For the text-containing cell, return its midpoint in [X, Y] coordinate format. 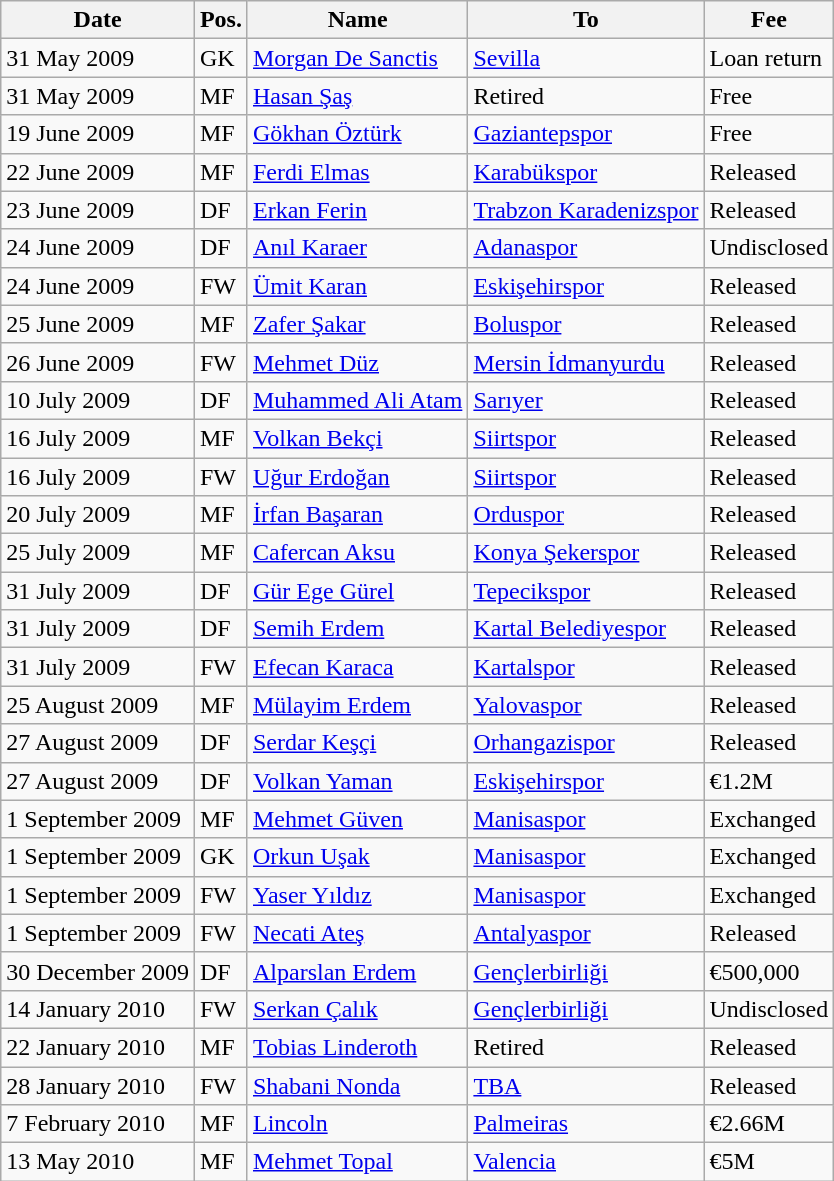
Adanaspor [586, 248]
Mehmet Düz [357, 362]
Muhammed Ali Atam [357, 400]
Name [357, 20]
Tepecikspor [586, 591]
22 June 2009 [98, 172]
25 June 2009 [98, 324]
Mehmet Topal [357, 1162]
Necati Ateş [357, 933]
Shabani Nonda [357, 1085]
23 June 2009 [98, 210]
Lincoln [357, 1124]
Boluspor [586, 324]
Kartal Belediyespor [586, 629]
13 May 2010 [98, 1162]
Gür Ege Gürel [357, 591]
Konya Şekerspor [586, 553]
7 February 2010 [98, 1124]
Zafer Şakar [357, 324]
Mersin İdmanyurdu [586, 362]
Trabzon Karadenizspor [586, 210]
Volkan Bekçi [357, 438]
€2.66M [769, 1124]
22 January 2010 [98, 1047]
Yalovaspor [586, 705]
Loan return [769, 58]
€500,000 [769, 971]
Fee [769, 20]
Sarıyer [586, 400]
Morgan De Sanctis [357, 58]
Karabükspor [586, 172]
14 January 2010 [98, 1009]
Ferdi Elmas [357, 172]
Orhangazispor [586, 743]
Orduspor [586, 515]
€1.2M [769, 781]
20 July 2009 [98, 515]
Valencia [586, 1162]
Antalyaspor [586, 933]
Gaziantepspor [586, 134]
Cafercan Aksu [357, 553]
€5M [769, 1162]
Mülayim Erdem [357, 705]
Tobias Linderoth [357, 1047]
TBA [586, 1085]
Alparslan Erdem [357, 971]
10 July 2009 [98, 400]
Serdar Keşçi [357, 743]
Palmeiras [586, 1124]
İrfan Başaran [357, 515]
Anıl Karaer [357, 248]
Orkun Uşak [357, 857]
26 June 2009 [98, 362]
Hasan Şaş [357, 96]
Pos. [220, 20]
Mehmet Güven [357, 819]
Gökhan Öztürk [357, 134]
Efecan Karaca [357, 667]
Semih Erdem [357, 629]
Sevilla [586, 58]
Ümit Karan [357, 286]
Erkan Ferin [357, 210]
19 June 2009 [98, 134]
Kartalspor [586, 667]
30 December 2009 [98, 971]
Uğur Erdoğan [357, 477]
Date [98, 20]
28 January 2010 [98, 1085]
25 August 2009 [98, 705]
25 July 2009 [98, 553]
To [586, 20]
Volkan Yaman [357, 781]
Yaser Yıldız [357, 895]
Serkan Çalık [357, 1009]
